Pinpoint the cell where the given text exists, returning its (X, Y) midpoint coordinate. 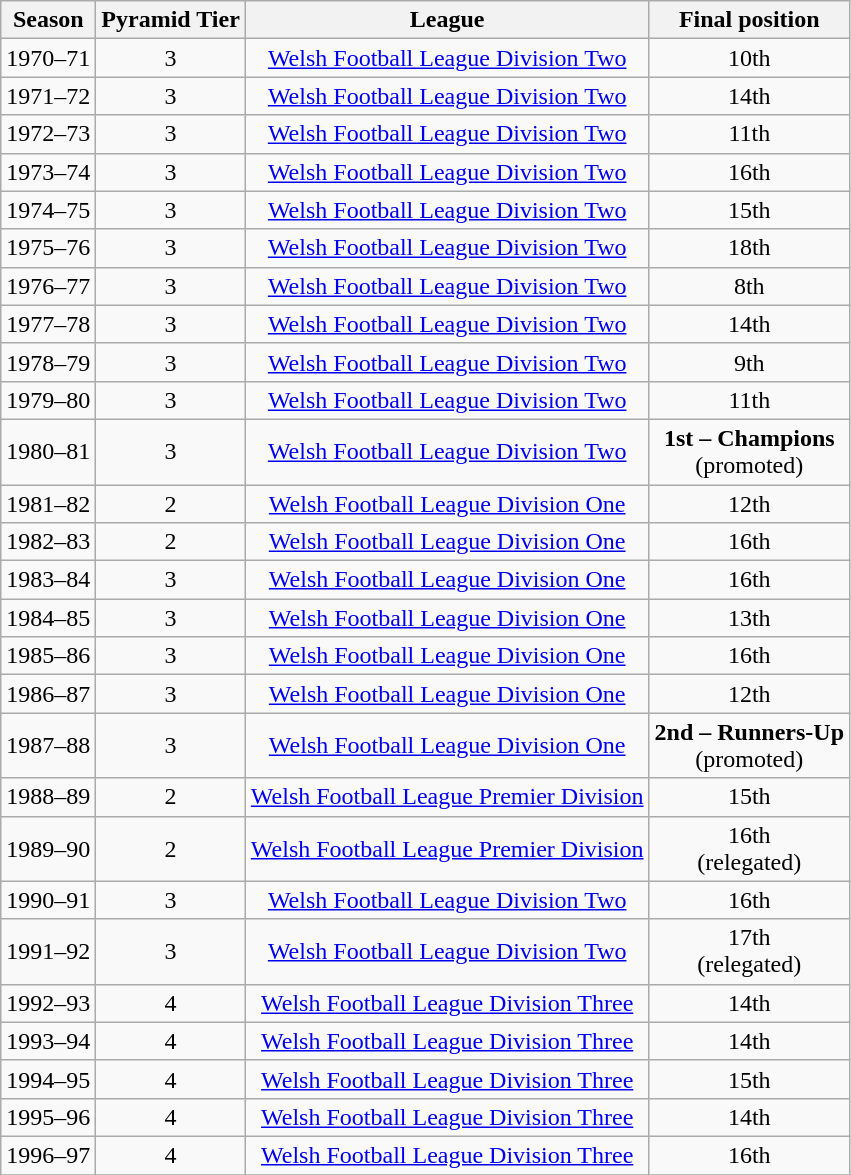
18th (749, 248)
1979–80 (48, 400)
8th (749, 286)
1996–97 (48, 1155)
1983–84 (48, 580)
16th(relegated) (749, 848)
1st – Champions(promoted) (749, 452)
1973–74 (48, 172)
1986–87 (48, 694)
2nd – Runners-Up(promoted) (749, 746)
1976–77 (48, 286)
10th (749, 58)
1993–94 (48, 1041)
Pyramid Tier (171, 20)
17th(relegated) (749, 952)
1971–72 (48, 96)
1991–92 (48, 952)
Final position (749, 20)
1972–73 (48, 134)
Season (48, 20)
1974–75 (48, 210)
League (447, 20)
9th (749, 362)
1988–89 (48, 797)
1978–79 (48, 362)
1990–91 (48, 900)
1995–96 (48, 1117)
1982–83 (48, 542)
1985–86 (48, 656)
1987–88 (48, 746)
1970–71 (48, 58)
1989–90 (48, 848)
1977–78 (48, 324)
1980–81 (48, 452)
1992–93 (48, 1003)
13th (749, 618)
1994–95 (48, 1079)
1984–85 (48, 618)
1981–82 (48, 503)
1975–76 (48, 248)
